Search for the cell housing the specified text and yield its (X, Y) center coordinate. 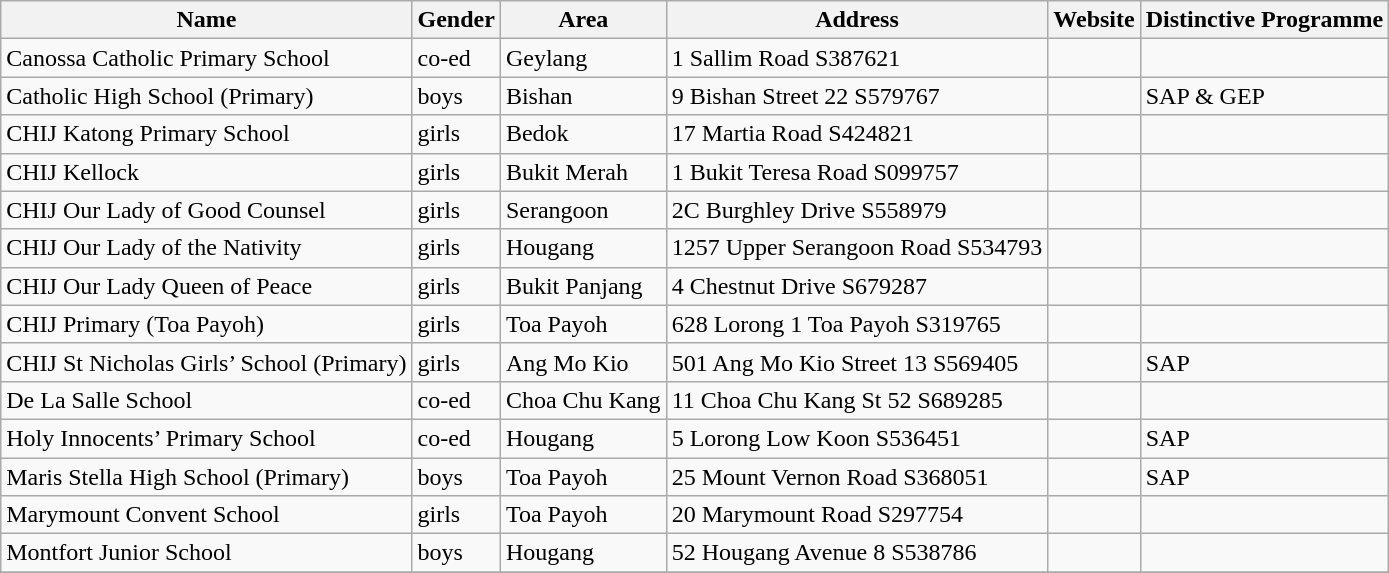
1 Bukit Teresa Road S099757 (857, 172)
4 Chestnut Drive S679287 (857, 286)
Ang Mo Kio (583, 362)
CHIJ Primary (Toa Payoh) (206, 324)
Website (1094, 20)
1 Sallim Road S387621 (857, 58)
De La Salle School (206, 400)
Choa Chu Kang (583, 400)
1257 Upper Serangoon Road S534793 (857, 248)
Bedok (583, 134)
Catholic High School (Primary) (206, 96)
Area (583, 20)
Gender (456, 20)
Name (206, 20)
11 Choa Chu Kang St 52 S689285 (857, 400)
Maris Stella High School (Primary) (206, 477)
Address (857, 20)
CHIJ Our Lady of the Nativity (206, 248)
17 Martia Road S424821 (857, 134)
20 Marymount Road S297754 (857, 515)
501 Ang Mo Kio Street 13 S569405 (857, 362)
9 Bishan Street 22 S579767 (857, 96)
Distinctive Programme (1264, 20)
CHIJ Our Lady of Good Counsel (206, 210)
Bukit Panjang (583, 286)
628 Lorong 1 Toa Payoh S319765 (857, 324)
Montfort Junior School (206, 553)
Holy Innocents’ Primary School (206, 438)
Geylang (583, 58)
CHIJ Katong Primary School (206, 134)
Canossa Catholic Primary School (206, 58)
Marymount Convent School (206, 515)
5 Lorong Low Koon S536451 (857, 438)
25 Mount Vernon Road S368051 (857, 477)
2C Burghley Drive S558979 (857, 210)
52 Hougang Avenue 8 S538786 (857, 553)
SAP & GEP (1264, 96)
CHIJ St Nicholas Girls’ School (Primary) (206, 362)
Bukit Merah (583, 172)
CHIJ Kellock (206, 172)
Serangoon (583, 210)
Bishan (583, 96)
CHIJ Our Lady Queen of Peace (206, 286)
